Determine the (X, Y) coordinate at the center of the cell enclosing the given text.  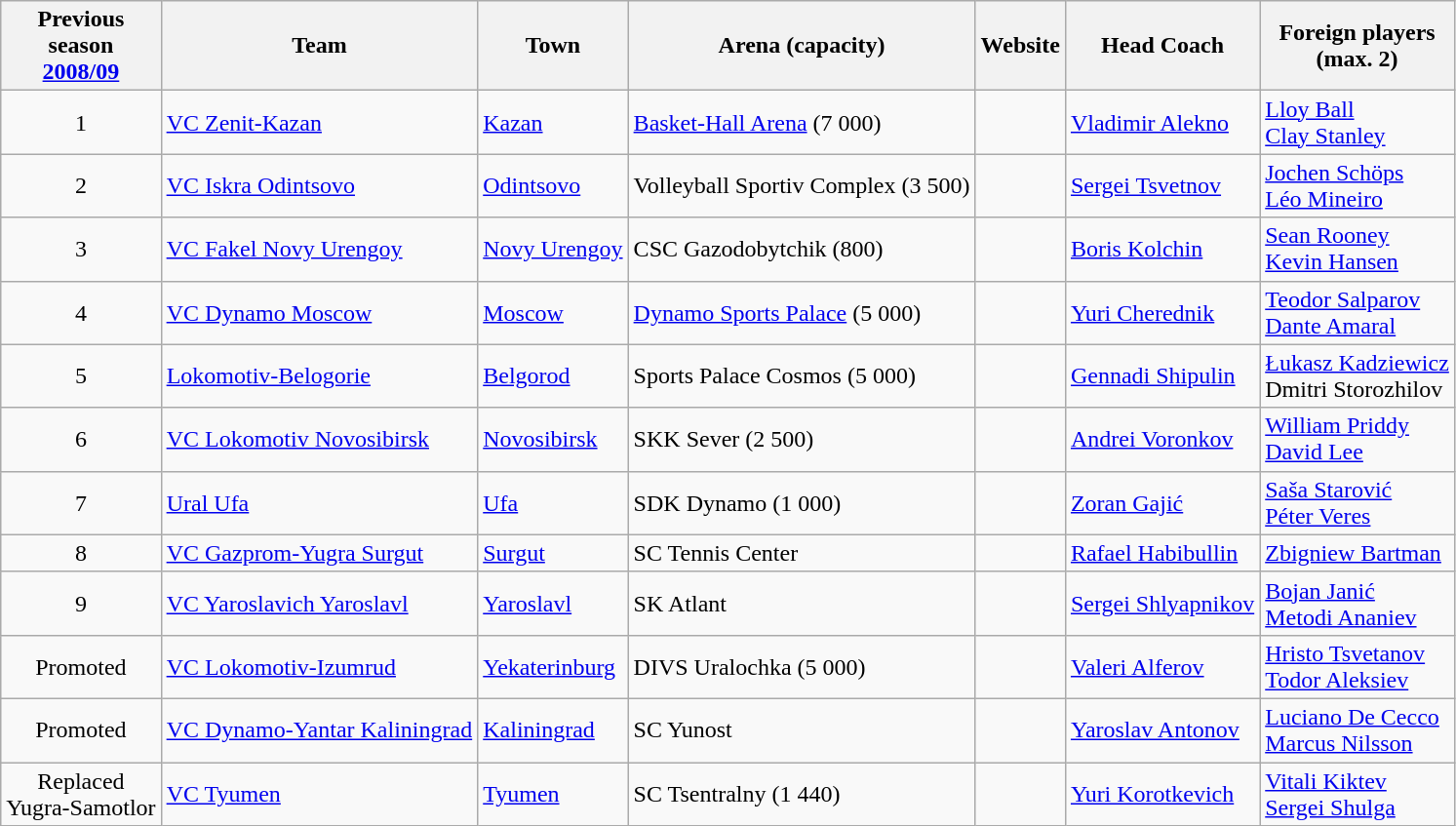
Valeri Alferov (1162, 667)
Team (320, 46)
Vitali Kiktev Sergei Shulga (1358, 794)
8 (81, 553)
SC Yunost (802, 729)
VC Tyumen (320, 794)
Volleyball Sportiv Complex (3 500) (802, 185)
Odintsovo (553, 185)
Belgorod (553, 376)
Jochen Schöps Léo Mineiro (1358, 185)
Zbigniew Bartman (1358, 553)
Yekaterinburg (553, 667)
Yuri Cherednik (1162, 312)
VC Iskra Odintsovo (320, 185)
Kazan (553, 123)
Luciano De Cecco Marcus Nilsson (1358, 729)
Novy Urengoy (553, 250)
Łukasz Kadziewicz Dmitri Storozhilov (1358, 376)
Teodor Salparov Dante Amaral (1358, 312)
Sean Rooney Kevin Hansen (1358, 250)
Yaroslavl (553, 603)
Sports Palace Cosmos (5 000) (802, 376)
9 (81, 603)
VC Lokomotiv Novosibirsk (320, 439)
Yaroslav Antonov (1162, 729)
Bojan Janić Metodi Ananiev (1358, 603)
Lloy Ball Clay Stanley (1358, 123)
SC Tennis Center (802, 553)
Ufa (553, 503)
Rafael Habibullin (1162, 553)
VC Dynamo Moscow (320, 312)
VC Dynamo-Yantar Kaliningrad (320, 729)
VC Zenit-Kazan (320, 123)
SK Atlant (802, 603)
Surgut (553, 553)
SDK Dynamo (1 000) (802, 503)
VC Fakel Novy Urengoy (320, 250)
7 (81, 503)
SKK Sever (2 500) (802, 439)
Kaliningrad (553, 729)
5 (81, 376)
Hristo Tsvetanov Todor Aleksiev (1358, 667)
Andrei Voronkov (1162, 439)
Sergei Shlyapnikov (1162, 603)
Tyumen (553, 794)
Basket-Hall Arena (7 000) (802, 123)
Head Coach (1162, 46)
3 (81, 250)
CSC Gazodobytchik (800) (802, 250)
VC Gazprom-Yugra Surgut (320, 553)
Boris Kolchin (1162, 250)
Novosibirsk (553, 439)
4 (81, 312)
Website (1020, 46)
Saša Starović Péter Veres (1358, 503)
SC Tsentralny (1 440) (802, 794)
Yuri Korotkevich (1162, 794)
Moscow (553, 312)
Ural Ufa (320, 503)
Foreign players (max. 2) (1358, 46)
Lokomotiv-Belogorie (320, 376)
William Priddy David Lee (1358, 439)
Town (553, 46)
DIVS Uralochka (5 000) (802, 667)
Replaced Yugra-Samotlor (81, 794)
Previous season 2008/09 (81, 46)
Dynamo Sports Palace (5 000) (802, 312)
VC Lokomotiv-Izumrud (320, 667)
6 (81, 439)
2 (81, 185)
Zoran Gajić (1162, 503)
VC Yaroslavich Yaroslavl (320, 603)
Vladimir Alekno (1162, 123)
Sergei Tsvetnov (1162, 185)
Arena (capacity) (802, 46)
1 (81, 123)
Gennadi Shipulin (1162, 376)
